Return (x, y) of the center of cell containing provided text 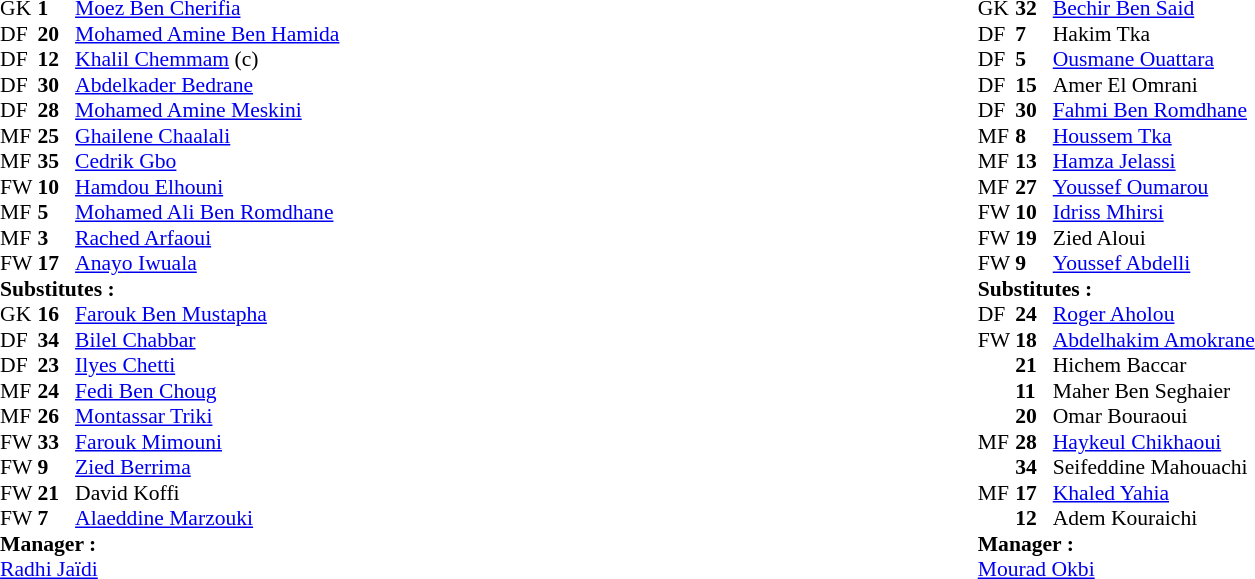
Khaled Yahia (1154, 493)
15 (1034, 85)
Idriss Mhirsi (1154, 213)
Houssem Tka (1154, 136)
18 (1034, 340)
Montassar Triki (207, 417)
3 (57, 238)
Hamdou Elhouni (207, 187)
11 (1034, 391)
Rached Arfaoui (207, 238)
Abdelkader Bedrane (207, 85)
Maher Ben Seghaier (1154, 391)
35 (57, 161)
Cedrik Gbo (207, 161)
Ilyes Chetti (207, 365)
Haykeul Chikhaoui (1154, 442)
19 (1034, 238)
Hamza Jelassi (1154, 161)
Fahmi Ben Romdhane (1154, 111)
16 (57, 315)
Hakim Tka (1154, 34)
Hichem Baccar (1154, 365)
26 (57, 417)
23 (57, 365)
Mohamed Amine Meskini (207, 111)
Seifeddine Mahouachi (1154, 467)
Youssef Abdelli (1154, 263)
Adem Kouraichi (1154, 519)
Fedi Ben Choug (207, 391)
Khalil Chemmam (c) (207, 59)
GK (19, 315)
27 (1034, 187)
Amer El Omrani (1154, 85)
Abdelhakim Amokrane (1154, 340)
Farouk Ben Mustapha (207, 315)
Roger Aholou (1154, 315)
Youssef Oumarou (1154, 187)
David Koffi (207, 493)
Ghailene Chaalali (207, 136)
Alaeddine Marzouki (207, 519)
Anayo Iwuala (207, 263)
13 (1034, 161)
25 (57, 136)
Zied Aloui (1154, 238)
Mohamed Amine Ben Hamida (207, 34)
Zied Berrima (207, 467)
Omar Bouraoui (1154, 417)
Bilel Chabbar (207, 340)
Farouk Mimouni (207, 442)
33 (57, 442)
Ousmane Ouattara (1154, 59)
8 (1034, 136)
Mohamed Ali Ben Romdhane (207, 213)
